Return [x, y] of the center of cell containing provided text 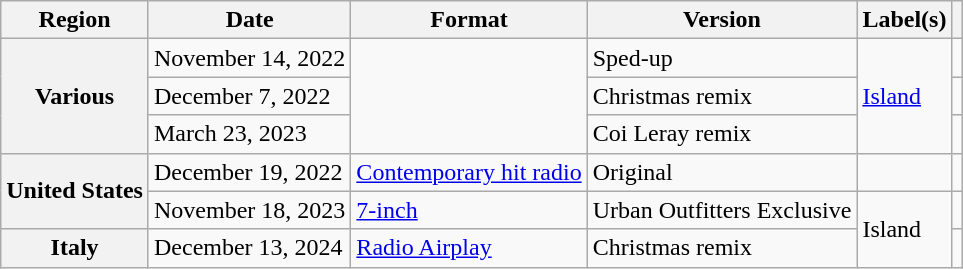
Date [249, 20]
March 23, 2023 [249, 134]
November 18, 2023 [249, 210]
Radio Airplay [469, 248]
Label(s) [904, 20]
Coi Leray remix [722, 134]
Original [722, 172]
December 19, 2022 [249, 172]
Version [722, 20]
Various [75, 96]
Region [75, 20]
Contemporary hit radio [469, 172]
United States [75, 191]
Sped-up [722, 58]
December 13, 2024 [249, 248]
Italy [75, 248]
7-inch [469, 210]
November 14, 2022 [249, 58]
Format [469, 20]
Urban Outfitters Exclusive [722, 210]
December 7, 2022 [249, 96]
